Locate the cell with the specified text and output its [x, y] center coordinate. 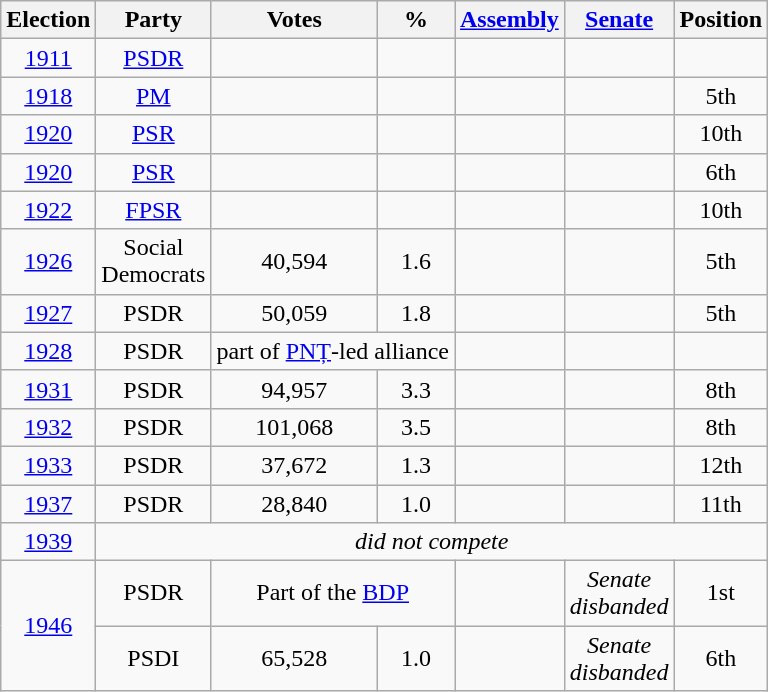
3.5 [416, 427]
1927 [48, 313]
Votes [294, 20]
1933 [48, 465]
% [416, 20]
12th [721, 465]
Party [154, 20]
1926 [48, 262]
part of PNȚ-led alliance [333, 351]
1937 [48, 503]
37,672 [294, 465]
28,840 [294, 503]
3.3 [416, 389]
1918 [48, 96]
FPSR [154, 210]
Senate [619, 20]
1.8 [416, 313]
Part of the BDP [333, 594]
40,594 [294, 262]
1946 [48, 626]
PSDI [154, 658]
11th [721, 503]
1st [721, 594]
did not compete [432, 542]
1.6 [416, 262]
50,059 [294, 313]
1931 [48, 389]
1939 [48, 542]
1911 [48, 58]
94,957 [294, 389]
1932 [48, 427]
Assembly [509, 20]
1.3 [416, 465]
1928 [48, 351]
SocialDemocrats [154, 262]
PM [154, 96]
Election [48, 20]
1922 [48, 210]
65,528 [294, 658]
Position [721, 20]
101,068 [294, 427]
